Return [x, y] of the center of cell containing provided text 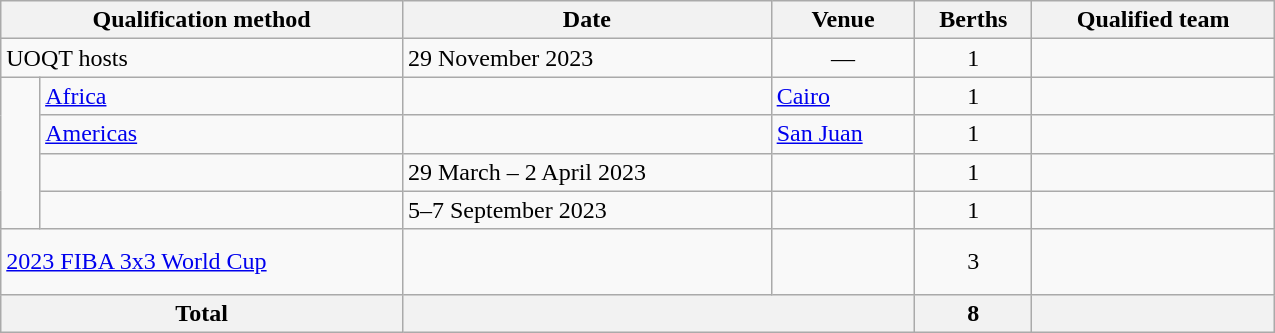
29 March – 2 April 2023 [586, 172]
Venue [843, 20]
Qualified team [1153, 20]
Americas [222, 134]
Total [202, 313]
8 [974, 313]
Berths [974, 20]
Date [586, 20]
Qualification method [202, 20]
San Juan [843, 134]
29 November 2023 [586, 58]
UOQT hosts [202, 58]
5–7 September 2023 [586, 210]
Cairo [843, 96]
Africa [222, 96]
3 [974, 262]
— [843, 58]
2023 FIBA 3x3 World Cup [202, 262]
